Locate the cell with the specified text and output its [x, y] center coordinate. 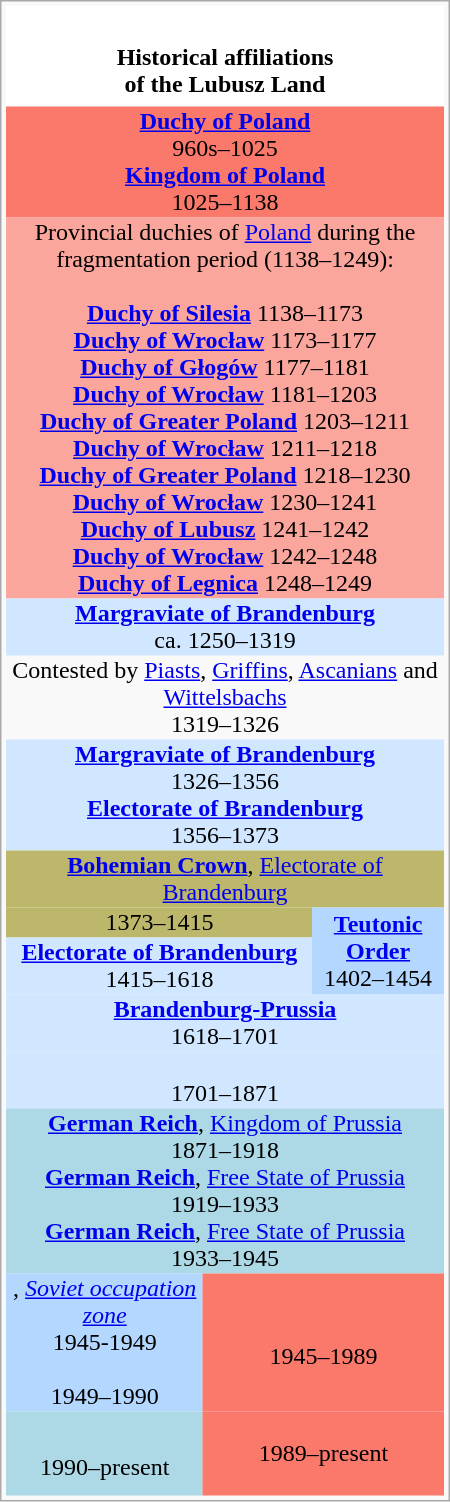
Contested by Piasts, Griffins, Ascanians and Wittelsbachs1319–1326 [224, 697]
Margraviate of Brandenburgca. 1250–1319 [224, 626]
German Reich, Kingdom of Prussia1871–1918 German Reich, Free State of Prussia1919–1933 German Reich, Free State of Prussia1933–1945 [224, 1190]
1945–1989 [324, 1342]
Electorate of Brandenburg1415–1618 [159, 966]
1373–1415 [159, 922]
Brandenburg-Prussia1618–1701 [224, 1022]
Historical affiliationsof the Lubusz Land [224, 56]
Bohemian Crown, Electorate of Brandenburg [224, 878]
1989–present [324, 1453]
Margraviate of Brandenburg1326–1356 Electorate of Brandenburg1356–1373 [224, 794]
Duchy of Poland960s–1025 Kingdom of Poland1025–1138 [224, 162]
, Soviet occupation zone1945-19491949–1990 [104, 1342]
1701–1871 [224, 1080]
Teutonic Order1402–1454 [378, 950]
1990–present [104, 1453]
